Find where the given text appears and provide that cell's center as (x, y) coordinate. 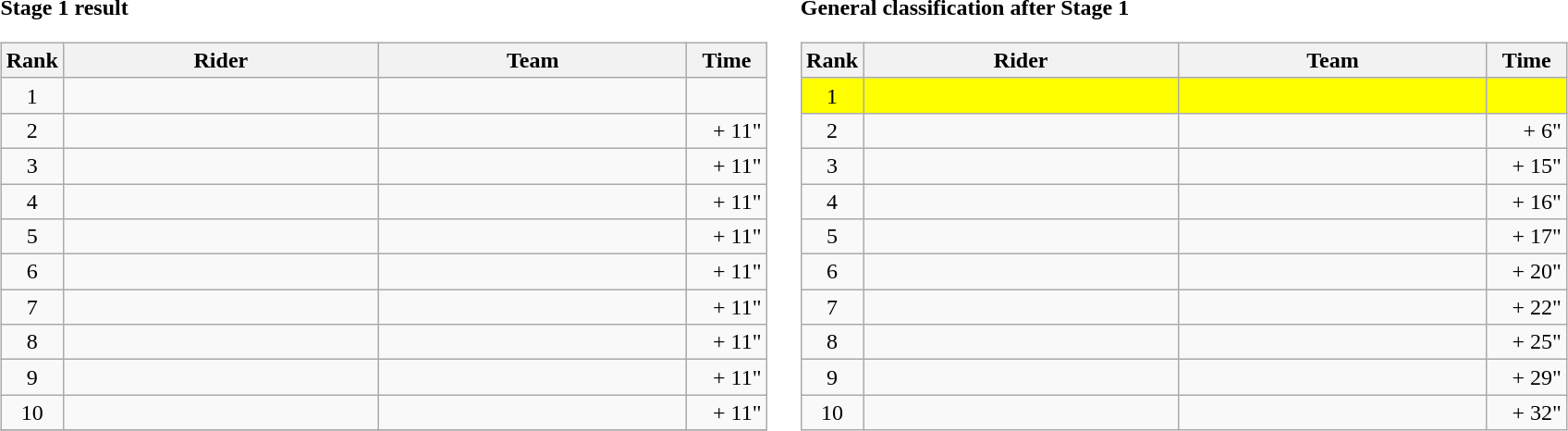
+ 16" (1526, 201)
+ 25" (1526, 342)
+ 6" (1526, 130)
+ 20" (1526, 272)
+ 29" (1526, 377)
+ 22" (1526, 307)
+ 15" (1526, 166)
+ 32" (1526, 413)
+ 17" (1526, 237)
